Capture the cell that displays the provided text and extract its [X, Y] central coordinate. 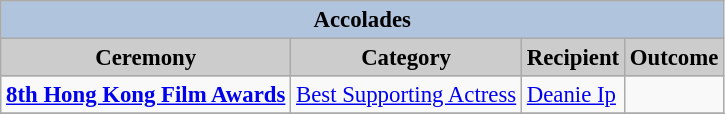
Recipient [572, 58]
Accolades [362, 20]
Best Supporting Actress [406, 95]
Deanie Ip [572, 95]
Outcome [674, 58]
8th Hong Kong Film Awards [146, 95]
Category [406, 58]
Ceremony [146, 58]
